Determine the [x, y] coordinate at the center of the cell enclosing the given text.  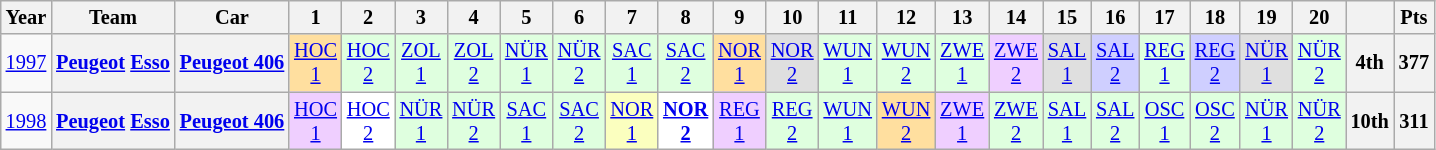
4th [1370, 63]
Car [232, 17]
16 [1115, 17]
Year [26, 17]
1997 [26, 63]
377 [1414, 63]
ZOL2 [474, 63]
17 [1164, 17]
1 [316, 17]
8 [686, 17]
4 [474, 17]
ZOL1 [422, 63]
10th [1370, 121]
Team [113, 17]
Pts [1414, 17]
10 [792, 17]
OSC1 [1164, 121]
12 [906, 17]
18 [1215, 17]
5 [526, 17]
11 [848, 17]
OSC2 [1215, 121]
1998 [26, 121]
311 [1414, 121]
19 [1266, 17]
2 [368, 17]
15 [1067, 17]
3 [422, 17]
6 [580, 17]
9 [740, 17]
13 [962, 17]
14 [1016, 17]
7 [632, 17]
20 [1320, 17]
